Scan for the cell matching the given text and deliver its [X, Y] coordinate at center. 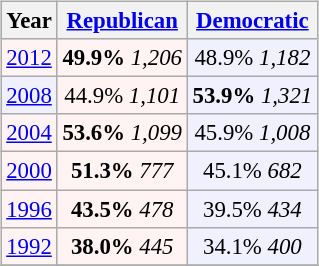
2012 [29, 58]
34.1% 400 [252, 246]
2008 [29, 96]
44.9% 1,101 [122, 96]
Democratic [252, 21]
53.6% 1,099 [122, 133]
39.5% 434 [252, 209]
38.0% 445 [122, 246]
49.9% 1,206 [122, 58]
43.5% 478 [122, 209]
Year [29, 21]
2000 [29, 171]
45.9% 1,008 [252, 133]
48.9% 1,182 [252, 58]
1992 [29, 246]
51.3% 777 [122, 171]
2004 [29, 133]
1996 [29, 209]
53.9% 1,321 [252, 96]
Republican [122, 21]
45.1% 682 [252, 171]
